Return the (X, Y) coordinate for the center point of the cell that contains the specified text.  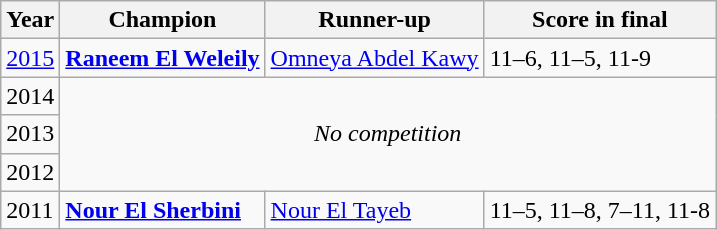
Raneem El Weleily (162, 58)
2015 (30, 58)
11–5, 11–8, 7–11, 11-8 (600, 210)
Runner-up (374, 20)
No competition (388, 134)
2012 (30, 172)
2011 (30, 210)
11–6, 11–5, 11-9 (600, 58)
Nour El Sherbini (162, 210)
2013 (30, 134)
2014 (30, 96)
Score in final (600, 20)
Nour El Tayeb (374, 210)
Omneya Abdel Kawy (374, 58)
Year (30, 20)
Champion (162, 20)
